Provide the [X, Y] coordinate of the cell's center where the given text is located.  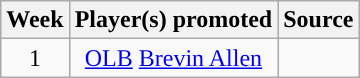
Player(s) promoted [174, 20]
OLB Brevin Allen [174, 58]
1 [35, 58]
Source [318, 20]
Week [35, 20]
